Output the [x, y] coordinate of the center of the cell containing the given text.  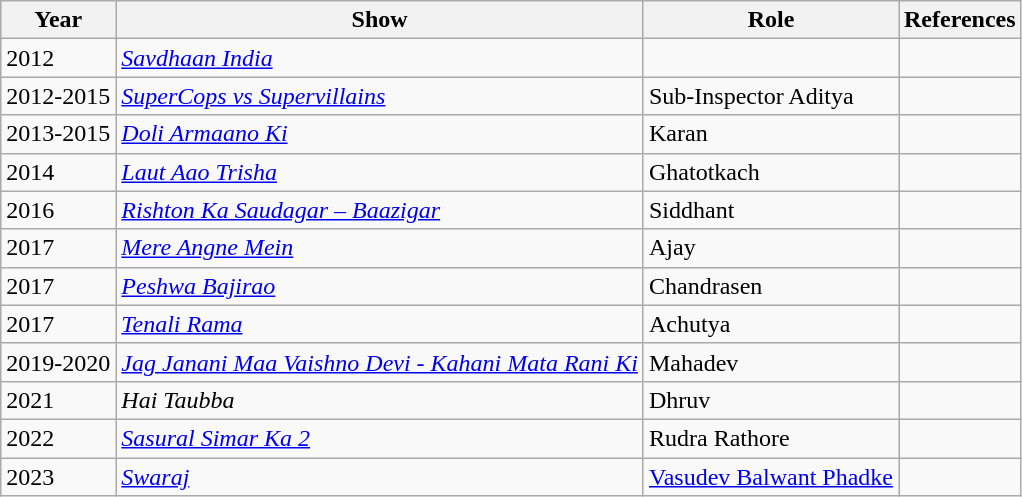
Vasudev Balwant Phadke [770, 477]
References [960, 20]
2019-2020 [58, 362]
Role [770, 20]
Siddhant [770, 210]
2014 [58, 172]
Jag Janani Maa Vaishno Devi - Kahani Mata Rani Ki [380, 362]
Tenali Rama [380, 324]
SuperCops vs Supervillains [380, 96]
2012-2015 [58, 96]
Rishton Ka Saudagar – Baazigar [380, 210]
Ghatotkach [770, 172]
Swaraj [380, 477]
Laut Aao Trisha [380, 172]
Sub-Inspector Aditya [770, 96]
Year [58, 20]
Hai Taubba [380, 400]
Sasural Simar Ka 2 [380, 438]
Dhruv [770, 400]
2016 [58, 210]
Peshwa Bajirao [380, 286]
Achutya [770, 324]
2013-2015 [58, 134]
Show [380, 20]
Rudra Rathore [770, 438]
2023 [58, 477]
2012 [58, 58]
Mere Angne Mein [380, 248]
Karan [770, 134]
Chandrasen [770, 286]
Ajay [770, 248]
Savdhaan India [380, 58]
2022 [58, 438]
2021 [58, 400]
Doli Armaano Ki [380, 134]
Mahadev [770, 362]
